Detect which cell encompasses the target text, then output its [x, y] center coordinate. 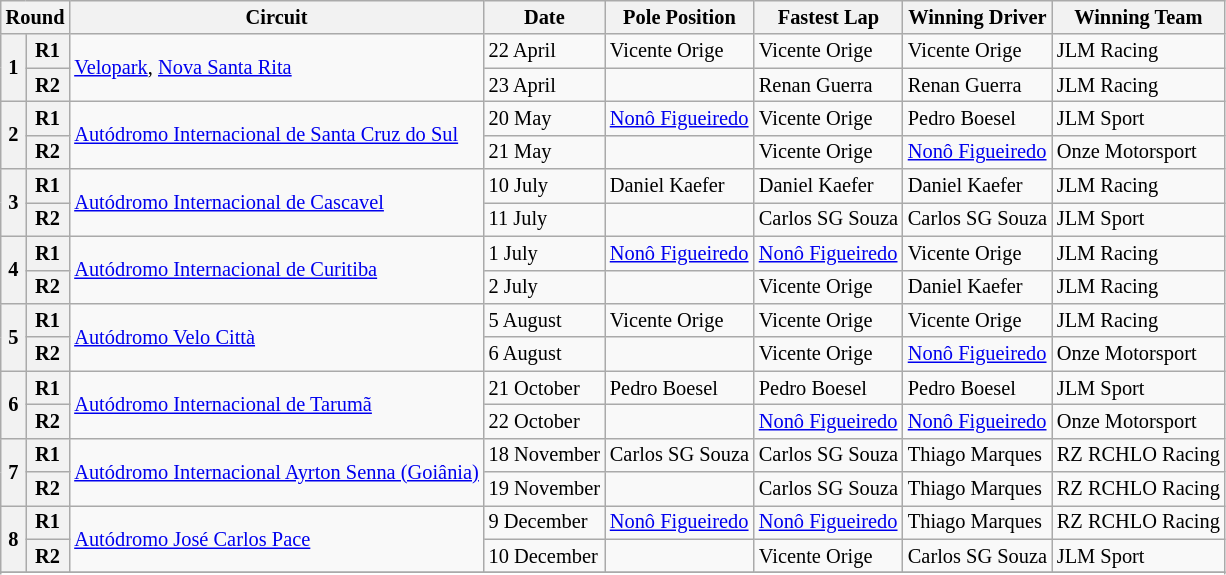
8 [14, 538]
Velopark, Nova Santa Rita [276, 68]
10 December [544, 556]
Round [36, 17]
18 November [544, 455]
Autódromo Internacional de Cascavel [276, 202]
Winning Team [1138, 17]
Autódromo Internacional de Curitiba [276, 270]
Autódromo Internacional de Tarumã [276, 404]
Autódromo Velo Città [276, 336]
Circuit [276, 17]
5 August [544, 320]
21 October [544, 388]
20 May [544, 118]
21 May [544, 152]
1 [14, 68]
Autódromo Internacional Ayrton Senna (Goiânia) [276, 472]
5 [14, 336]
Autódromo José Carlos Pace [276, 538]
Pole Position [680, 17]
22 April [544, 51]
11 July [544, 219]
4 [14, 270]
Winning Driver [978, 17]
1 July [544, 253]
22 October [544, 421]
Date [544, 17]
6 August [544, 354]
9 December [544, 522]
7 [14, 472]
6 [14, 404]
23 April [544, 85]
2 [14, 134]
Fastest Lap [828, 17]
10 July [544, 186]
Autódromo Internacional de Santa Cruz do Sul [276, 134]
19 November [544, 489]
3 [14, 202]
2 July [544, 287]
